Return the [x, y] coordinate for the center point of the cell that contains the specified text.  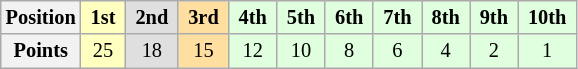
15 [203, 51]
Points [41, 51]
8 [349, 51]
4 [446, 51]
1st [104, 17]
6th [349, 17]
2 [494, 51]
12 [253, 51]
4th [253, 17]
7th [397, 17]
25 [104, 51]
18 [152, 51]
10 [301, 51]
8th [446, 17]
1 [547, 51]
5th [301, 17]
Position [41, 17]
2nd [152, 17]
10th [547, 17]
6 [397, 51]
3rd [203, 17]
9th [494, 17]
